Locate the cell with the specified text and output its (X, Y) center coordinate. 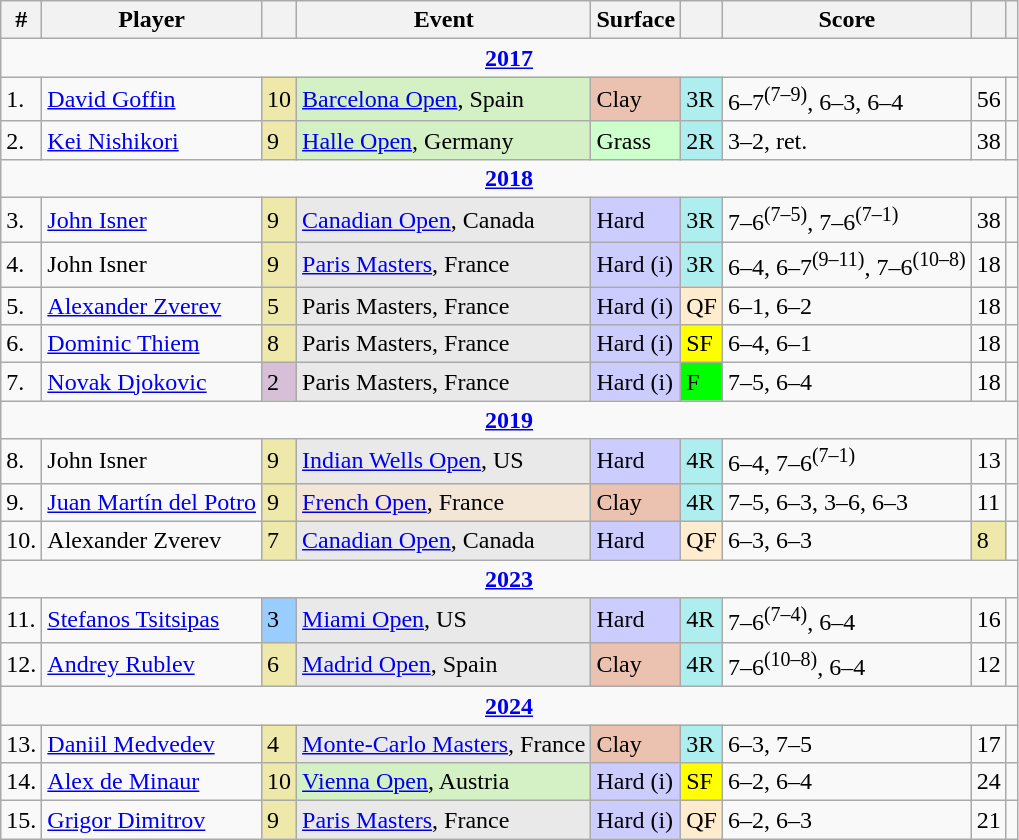
6–2, 6–3 (846, 820)
9. (22, 502)
7–5, 6–4 (846, 382)
Grigor Dimitrov (152, 820)
12 (988, 664)
2024 (510, 706)
Score (846, 20)
Player (152, 20)
Daniil Medvedev (152, 744)
6–3, 6–3 (846, 541)
5 (280, 306)
Novak Djokovic (152, 382)
10. (22, 541)
6–1, 6–2 (846, 306)
Monte-Carlo Masters, France (444, 744)
2019 (510, 420)
13. (22, 744)
3 (280, 620)
French Open, France (444, 502)
3. (22, 220)
# (22, 20)
5. (22, 306)
2017 (510, 58)
12. (22, 664)
Kei Nishikori (152, 140)
7–6(7–4), 6–4 (846, 620)
Surface (636, 20)
Event (444, 20)
Grass (636, 140)
6–3, 7–5 (846, 744)
3–2, ret. (846, 140)
6–4, 7–6(7–1) (846, 462)
Halle Open, Germany (444, 140)
6–4, 6–1 (846, 344)
Madrid Open, Spain (444, 664)
7–6(7–5), 7–6(7–1) (846, 220)
Juan Martín del Potro (152, 502)
Barcelona Open, Spain (444, 100)
2023 (510, 579)
Indian Wells Open, US (444, 462)
7 (280, 541)
Dominic Thiem (152, 344)
16 (988, 620)
Andrey Rublev (152, 664)
13 (988, 462)
56 (988, 100)
8. (22, 462)
David Goffin (152, 100)
Alex de Minaur (152, 782)
Vienna Open, Austria (444, 782)
11 (988, 502)
17 (988, 744)
Stefanos Tsitsipas (152, 620)
4 (280, 744)
6–2, 6–4 (846, 782)
14. (22, 782)
21 (988, 820)
Miami Open, US (444, 620)
1. (22, 100)
F (702, 382)
6. (22, 344)
15. (22, 820)
2018 (510, 178)
2R (702, 140)
6–4, 6–7(9–11), 7–6(10–8) (846, 264)
4. (22, 264)
7–6(10–8), 6–4 (846, 664)
11. (22, 620)
2 (280, 382)
6 (280, 664)
7. (22, 382)
24 (988, 782)
7–5, 6–3, 3–6, 6–3 (846, 502)
6–7(7–9), 6–3, 6–4 (846, 100)
2. (22, 140)
